Pinpoint the cell where the given text exists, returning its [x, y] midpoint coordinate. 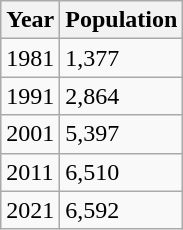
6,592 [122, 210]
2011 [30, 172]
1,377 [122, 58]
1981 [30, 58]
5,397 [122, 134]
2021 [30, 210]
Population [122, 20]
2,864 [122, 96]
6,510 [122, 172]
Year [30, 20]
2001 [30, 134]
1991 [30, 96]
